Find where the given text appears and provide that cell's center as [x, y] coordinate. 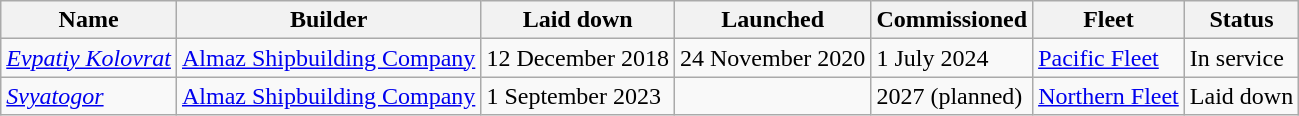
Name [89, 20]
Evpatiy Kolovrat [89, 58]
Svyatogor [89, 96]
2027 (planned) [952, 96]
Northern Fleet [1109, 96]
Status [1241, 20]
Fleet [1109, 20]
In service [1241, 58]
Commissioned [952, 20]
Pacific Fleet [1109, 58]
1 September 2023 [578, 96]
Builder [328, 20]
Launched [773, 20]
24 November 2020 [773, 58]
1 July 2024 [952, 58]
12 December 2018 [578, 58]
